Determine the (x, y) coordinate at the center of the cell enclosing the given text.  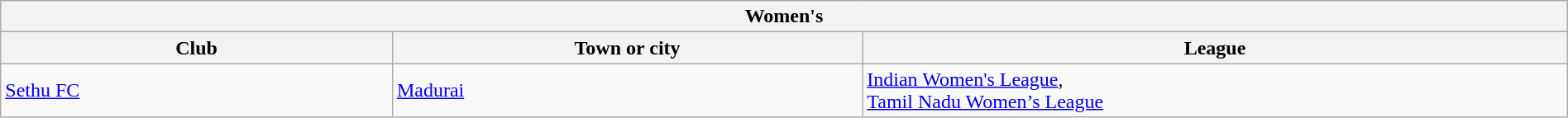
Women's (784, 17)
Club (197, 48)
Madurai (627, 91)
Town or city (627, 48)
Indian Women's League,Tamil Nadu Women’s League (1216, 91)
League (1216, 48)
Sethu FC (197, 91)
